Determine the [x, y] coordinate at the center of the cell enclosing the given text.  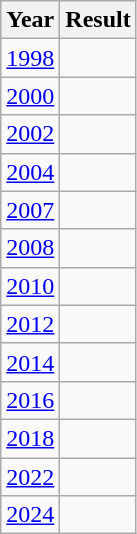
2014 [30, 362]
Result [98, 20]
2000 [30, 96]
2024 [30, 515]
2012 [30, 324]
1998 [30, 58]
2007 [30, 210]
2018 [30, 438]
2016 [30, 400]
2022 [30, 477]
Year [30, 20]
2004 [30, 172]
2002 [30, 134]
2010 [30, 286]
2008 [30, 248]
